Provide the [X, Y] coordinate of the cell's center where the given text is located.  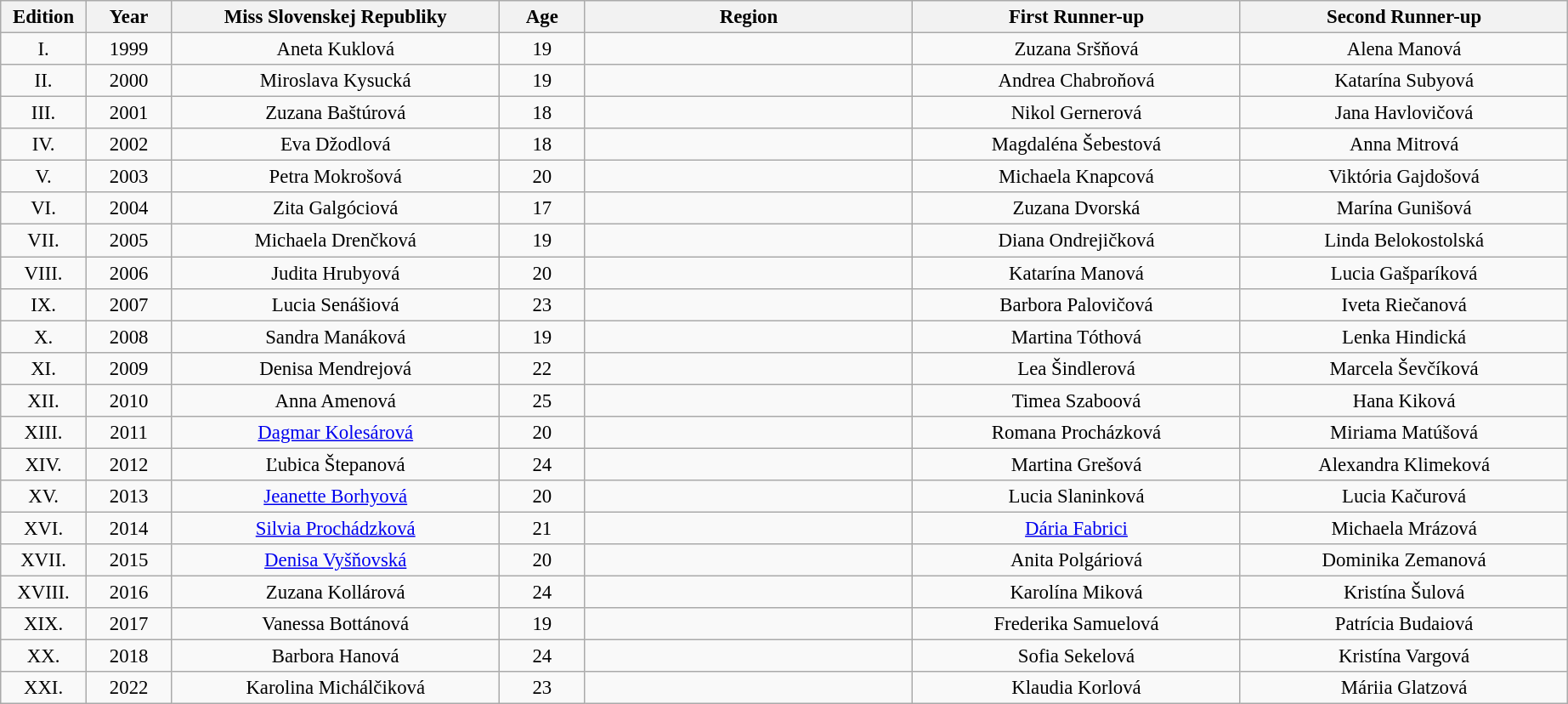
XII. [44, 400]
Year [129, 17]
Ľubica Štepanová [336, 464]
Michaela Mrázová [1404, 528]
Judita Hrubyová [336, 273]
XX. [44, 656]
Sandra Manáková [336, 337]
2008 [129, 337]
First Runner-up [1077, 17]
2001 [129, 113]
22 [542, 368]
Alexandra Klimeková [1404, 464]
IV. [44, 145]
Andrea Chabroňová [1077, 81]
2016 [129, 593]
2015 [129, 560]
Marína Gunišová [1404, 208]
IX. [44, 304]
Viktória Gajdošová [1404, 177]
Sofia Sekelová [1077, 656]
2006 [129, 273]
XVII. [44, 560]
2010 [129, 400]
Hana Kiková [1404, 400]
Martina Tóthová [1077, 337]
Region [749, 17]
2000 [129, 81]
VII. [44, 241]
Miss Slovenskej Republiky [336, 17]
Frederika Samuelová [1077, 624]
XIX. [44, 624]
Denisa Mendrejová [336, 368]
II. [44, 81]
Iveta Riečanová [1404, 304]
Anita Polgáriová [1077, 560]
2014 [129, 528]
Zuzana Sršňová [1077, 49]
Martina Grešová [1077, 464]
Michaela Knapcová [1077, 177]
Eva Džodlová [336, 145]
25 [542, 400]
2013 [129, 497]
Katarína Manová [1077, 273]
Vanessa Bottánová [336, 624]
2018 [129, 656]
Zita Galgóciová [336, 208]
2011 [129, 433]
1999 [129, 49]
Dominika Zemanová [1404, 560]
Alena Manová [1404, 49]
Barbora Hanová [336, 656]
2005 [129, 241]
Dagmar Kolesárová [336, 433]
Linda Belokostolská [1404, 241]
Marcela Ševčíková [1404, 368]
Lucia Slaninková [1077, 497]
21 [542, 528]
III. [44, 113]
VI. [44, 208]
V. [44, 177]
Klaudia Korlová [1077, 688]
Lucia Senášiová [336, 304]
Miriama Matúšová [1404, 433]
Lea Šindlerová [1077, 368]
2004 [129, 208]
2012 [129, 464]
Patrícia Budaiová [1404, 624]
Silvia Prochádzková [336, 528]
Kristína Šulová [1404, 593]
Máriia Glatzová [1404, 688]
I. [44, 49]
2022 [129, 688]
Romana Procházková [1077, 433]
Jeanette Borhyová [336, 497]
Aneta Kuklová [336, 49]
Lucia Kačurová [1404, 497]
2002 [129, 145]
XV. [44, 497]
VIII. [44, 273]
Second Runner-up [1404, 17]
XVIII. [44, 593]
Kristína Vargová [1404, 656]
Katarína Subyová [1404, 81]
2003 [129, 177]
Denisa Vyšňovská [336, 560]
Anna Amenová [336, 400]
Diana Ondrejičková [1077, 241]
Zuzana Kollárová [336, 593]
Karolína Miková [1077, 593]
XI. [44, 368]
Age [542, 17]
Lenka Hindická [1404, 337]
Jana Havlovičová [1404, 113]
2007 [129, 304]
Lucia Gašparíková [1404, 273]
2017 [129, 624]
Timea Szaboová [1077, 400]
Petra Mokrošová [336, 177]
XXI. [44, 688]
Magdaléna Šebestová [1077, 145]
Nikol Gernerová [1077, 113]
17 [542, 208]
Zuzana Dvorská [1077, 208]
Anna Mitrová [1404, 145]
X. [44, 337]
Zuzana Baštúrová [336, 113]
XVI. [44, 528]
XIV. [44, 464]
2009 [129, 368]
Michaela Drenčková [336, 241]
XIII. [44, 433]
Edition [44, 17]
Barbora Palovičová [1077, 304]
Dária Fabrici [1077, 528]
Miroslava Kysucká [336, 81]
Karolina Michálčiková [336, 688]
